Scan for the cell matching the given text and deliver its [x, y] coordinate at center. 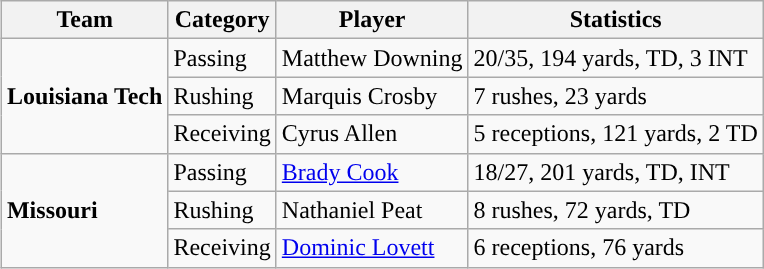
Cyrus Allen [372, 134]
Category [222, 20]
Missouri [84, 210]
Marquis Crosby [372, 96]
Brady Cook [372, 172]
20/35, 194 yards, TD, 3 INT [616, 58]
Team [84, 20]
Player [372, 20]
6 receptions, 76 yards [616, 248]
Statistics [616, 20]
Nathaniel Peat [372, 210]
Louisiana Tech [84, 96]
18/27, 201 yards, TD, INT [616, 172]
7 rushes, 23 yards [616, 96]
5 receptions, 121 yards, 2 TD [616, 134]
Matthew Downing [372, 58]
Dominic Lovett [372, 248]
8 rushes, 72 yards, TD [616, 210]
